Capture the cell that displays the provided text and extract its (x, y) central coordinate. 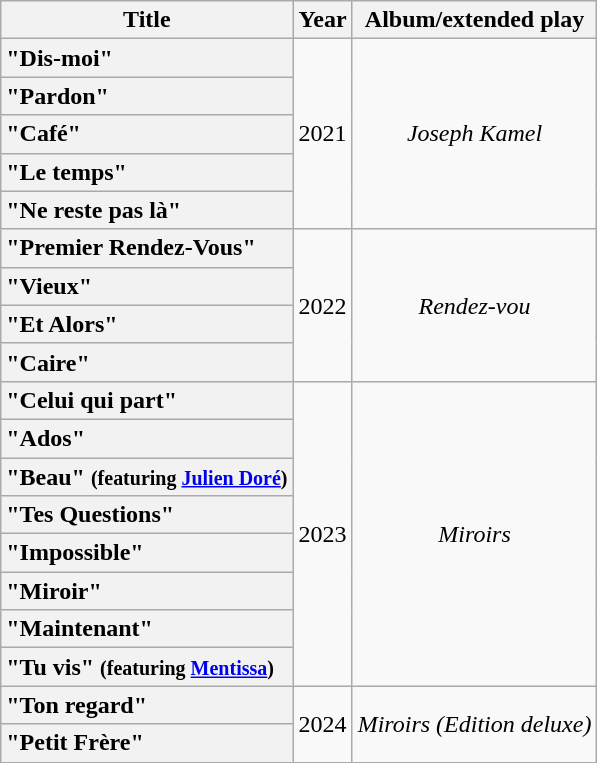
"Premier Rendez-Vous" (147, 248)
Miroirs (474, 533)
"Impossible" (147, 553)
"Ados" (147, 438)
2021 (322, 134)
Rendez-vou (474, 305)
"Ton regard" (147, 705)
2024 (322, 724)
"Vieux" (147, 286)
"Maintenant" (147, 629)
"Caire" (147, 362)
2023 (322, 533)
Joseph Kamel (474, 134)
"Pardon" (147, 96)
"Tu vis" (featuring Mentissa) (147, 667)
Miroirs (Edition deluxe) (474, 724)
"Et Alors" (147, 324)
Album/extended play (474, 20)
"Celui qui part" (147, 400)
"Petit Frère" (147, 743)
"Le temps" (147, 172)
"Miroir" (147, 591)
Year (322, 20)
"Café" (147, 134)
2022 (322, 305)
Title (147, 20)
"Tes Questions" (147, 515)
"Dis-moi" (147, 58)
"Ne reste pas là" (147, 210)
"Beau" (featuring Julien Doré) (147, 477)
